For the text-containing cell, return its midpoint in [x, y] coordinate format. 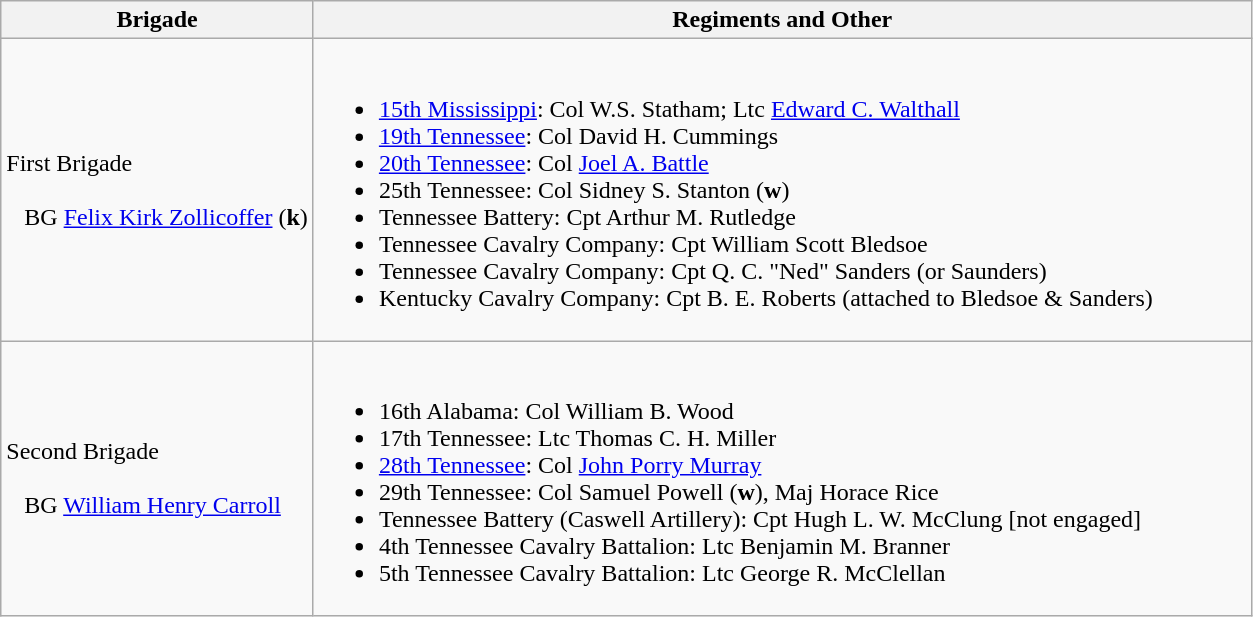
First Brigade BG Felix Kirk Zollicoffer (k) [158, 190]
Regiments and Other [782, 20]
Brigade [158, 20]
Second Brigade BG William Henry Carroll [158, 478]
